Search for the cell housing the specified text and yield its [X, Y] center coordinate. 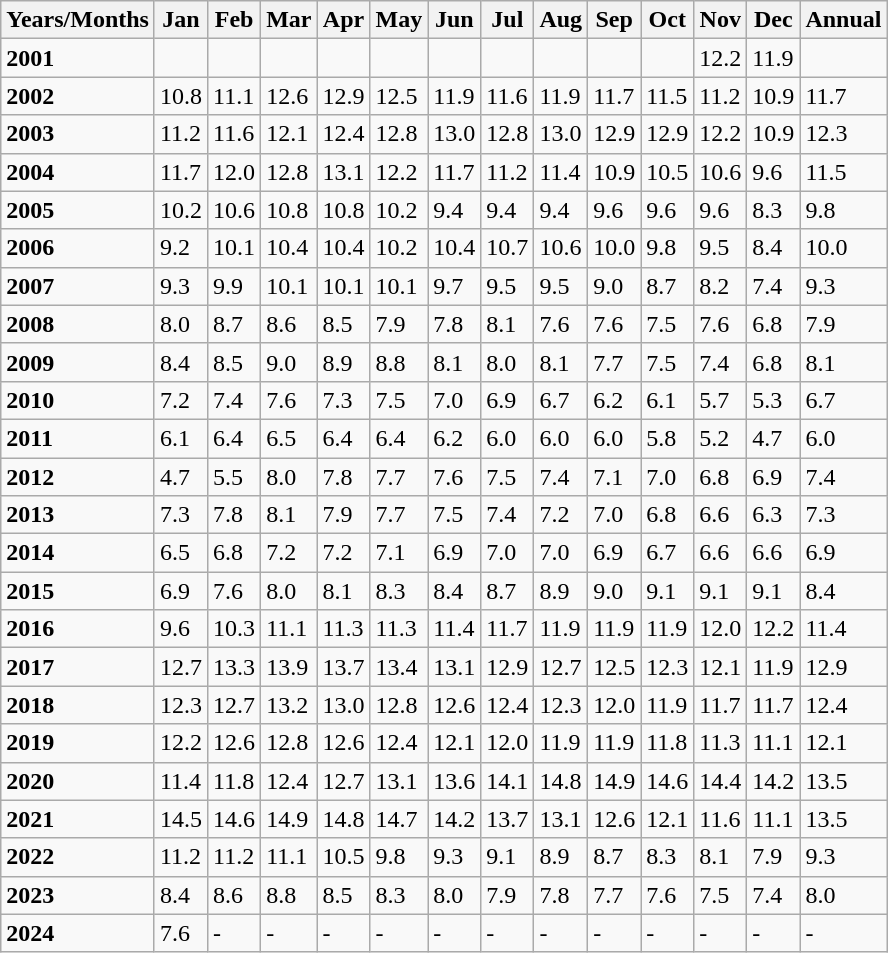
2006 [78, 248]
5.7 [720, 400]
Years/Months [78, 20]
5.2 [720, 438]
2010 [78, 400]
Jan [180, 20]
13.6 [454, 781]
5.5 [234, 477]
10.3 [234, 629]
Apr [344, 20]
14.5 [180, 819]
2021 [78, 819]
Feb [234, 20]
2016 [78, 629]
2022 [78, 857]
2008 [78, 324]
2011 [78, 438]
2014 [78, 553]
13.4 [399, 667]
2023 [78, 895]
2020 [78, 781]
Oct [668, 20]
14.7 [399, 819]
Mar [289, 20]
2013 [78, 515]
13.9 [289, 667]
Dec [774, 20]
2005 [78, 210]
Nov [720, 20]
9.7 [454, 286]
2002 [78, 96]
Sep [614, 20]
10.7 [508, 248]
2003 [78, 134]
5.8 [668, 438]
6.3 [774, 515]
2017 [78, 667]
Jun [454, 20]
Annual [844, 20]
Jul [508, 20]
2001 [78, 58]
May [399, 20]
2018 [78, 705]
2007 [78, 286]
13.3 [234, 667]
9.2 [180, 248]
8.2 [720, 286]
2019 [78, 743]
2024 [78, 933]
2012 [78, 477]
2009 [78, 362]
9.9 [234, 286]
14.1 [508, 781]
5.3 [774, 400]
2015 [78, 591]
Aug [561, 20]
2004 [78, 172]
14.4 [720, 781]
13.2 [289, 705]
